Scan for the cell matching the given text and deliver its [x, y] coordinate at center. 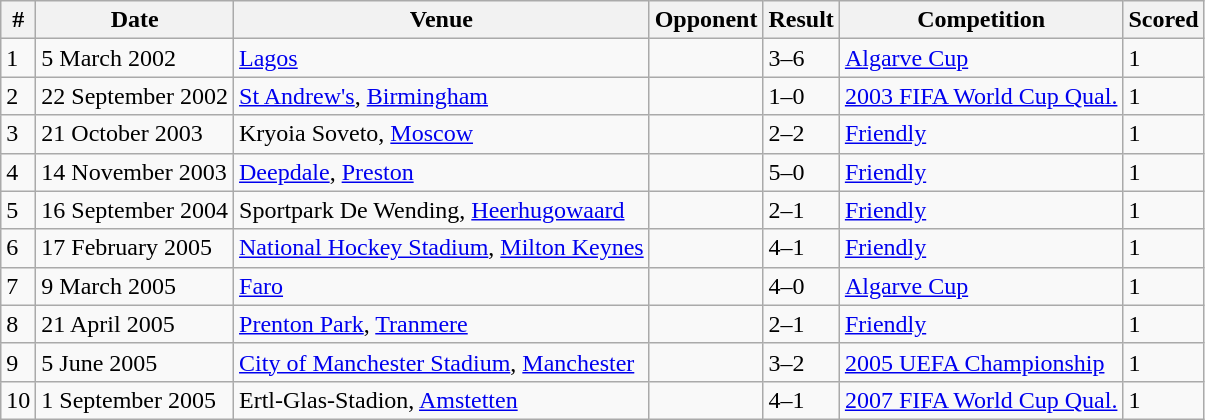
2 [18, 96]
5–0 [801, 172]
2007 FIFA World Cup Qual. [981, 400]
Prenton Park, Tranmere [442, 324]
1–0 [801, 96]
3 [18, 134]
3–6 [801, 58]
22 September 2002 [135, 96]
Ertl-Glas-Stadion, Amstetten [442, 400]
9 [18, 362]
Competition [981, 20]
6 [18, 248]
10 [18, 400]
# [18, 20]
8 [18, 324]
National Hockey Stadium, Milton Keynes [442, 248]
4 [18, 172]
Lagos [442, 58]
St Andrew's, Birmingham [442, 96]
Sportpark De Wending, Heerhugowaard [442, 210]
Date [135, 20]
5 June 2005 [135, 362]
Faro [442, 286]
Opponent [706, 20]
17 February 2005 [135, 248]
21 April 2005 [135, 324]
14 November 2003 [135, 172]
2005 UEFA Championship [981, 362]
9 March 2005 [135, 286]
3–2 [801, 362]
2–2 [801, 134]
Result [801, 20]
Scored [1164, 20]
2003 FIFA World Cup Qual. [981, 96]
5 March 2002 [135, 58]
16 September 2004 [135, 210]
1 September 2005 [135, 400]
Deepdale, Preston [442, 172]
City of Manchester Stadium, Manchester [442, 362]
21 October 2003 [135, 134]
Kryoia Soveto, Moscow [442, 134]
Venue [442, 20]
5 [18, 210]
7 [18, 286]
4–0 [801, 286]
